Locate the cell with the specified text and output its (x, y) center coordinate. 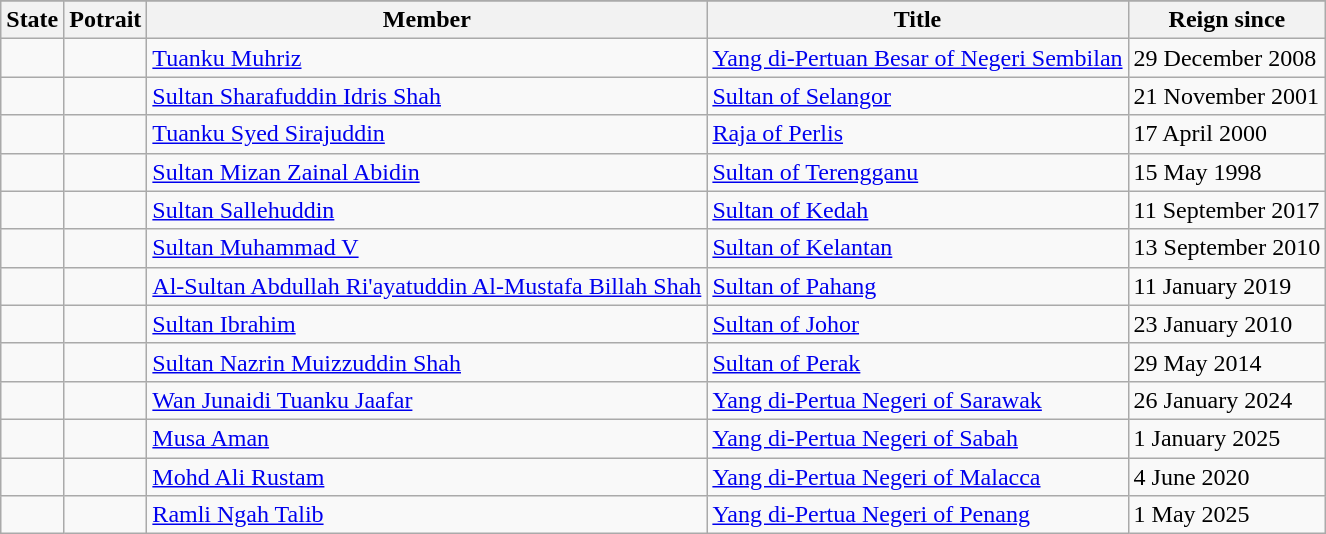
29 December 2008 (1227, 58)
1 May 2025 (1227, 515)
Sultan Sallehuddin (427, 210)
29 May 2014 (1227, 362)
15 May 1998 (1227, 172)
Sultan of Selangor (918, 96)
Tuanku Syed Sirajuddin (427, 134)
Sultan Ibrahim (427, 324)
11 September 2017 (1227, 210)
Member (427, 20)
Raja of Perlis (918, 134)
17 April 2000 (1227, 134)
1 January 2025 (1227, 438)
Sultan of Johor (918, 324)
Yang di-Pertua Negeri of Penang (918, 515)
Sultan of Perak (918, 362)
Tuanku Muhriz (427, 58)
Wan Junaidi Tuanku Jaafar (427, 400)
26 January 2024 (1227, 400)
Title (918, 20)
Sultan of Terengganu (918, 172)
Musa Aman (427, 438)
Yang di-Pertua Negeri of Sarawak (918, 400)
23 January 2010 (1227, 324)
13 September 2010 (1227, 248)
4 June 2020 (1227, 477)
Yang di-Pertuan Besar of Negeri Sembilan (918, 58)
Sultan Muhammad V (427, 248)
Sultan Mizan Zainal Abidin (427, 172)
Yang di-Pertua Negeri of Malacca (918, 477)
Sultan of Kedah (918, 210)
Al-Sultan Abdullah Ri'ayatuddin Al-Mustafa Billah Shah (427, 286)
Ramli Ngah Talib (427, 515)
Sultan Nazrin Muizzuddin Shah (427, 362)
Sultan Sharafuddin Idris Shah (427, 96)
21 November 2001 (1227, 96)
Sultan of Kelantan (918, 248)
Potrait (106, 20)
Sultan of Pahang (918, 286)
11 January 2019 (1227, 286)
Yang di-Pertua Negeri of Sabah (918, 438)
State (32, 20)
Reign since (1227, 20)
Mohd Ali Rustam (427, 477)
